Capture the cell that displays the provided text and extract its [x, y] central coordinate. 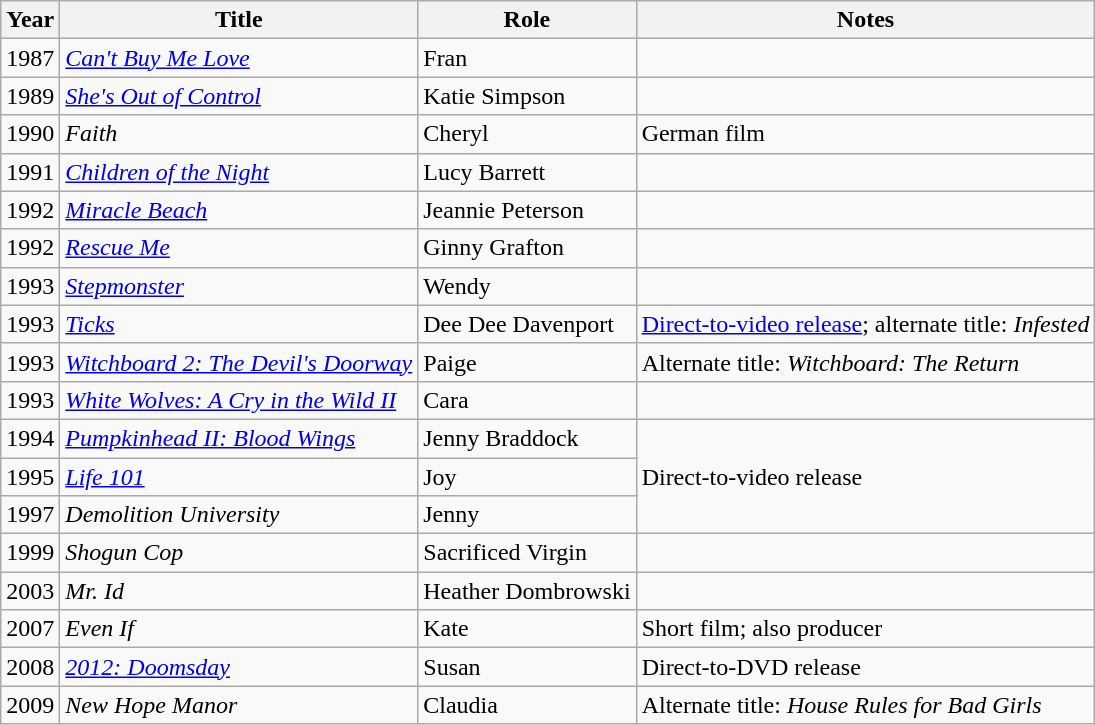
Paige [527, 362]
Role [527, 20]
Miracle Beach [239, 210]
2007 [30, 629]
1987 [30, 58]
Claudia [527, 705]
Rescue Me [239, 248]
Kate [527, 629]
Direct-to-video release; alternate title: Infested [866, 324]
She's Out of Control [239, 96]
Alternate title: House Rules for Bad Girls [866, 705]
Title [239, 20]
1991 [30, 172]
Jenny Braddock [527, 438]
Mr. Id [239, 591]
Faith [239, 134]
Stepmonster [239, 286]
2003 [30, 591]
1989 [30, 96]
Notes [866, 20]
Joy [527, 477]
German film [866, 134]
Wendy [527, 286]
Jeannie Peterson [527, 210]
Cara [527, 400]
Even If [239, 629]
Dee Dee Davenport [527, 324]
Can't Buy Me Love [239, 58]
Shogun Cop [239, 553]
1997 [30, 515]
Fran [527, 58]
1990 [30, 134]
Life 101 [239, 477]
Witchboard 2: The Devil's Doorway [239, 362]
2009 [30, 705]
Children of the Night [239, 172]
1995 [30, 477]
2008 [30, 667]
Demolition University [239, 515]
Ticks [239, 324]
Cheryl [527, 134]
Ginny Grafton [527, 248]
Year [30, 20]
Short film; also producer [866, 629]
1994 [30, 438]
Sacrificed Virgin [527, 553]
Jenny [527, 515]
Direct-to-DVD release [866, 667]
White Wolves: A Cry in the Wild II [239, 400]
Susan [527, 667]
Alternate title: Witchboard: The Return [866, 362]
New Hope Manor [239, 705]
1999 [30, 553]
Heather Dombrowski [527, 591]
Lucy Barrett [527, 172]
Direct-to-video release [866, 476]
2012: Doomsday [239, 667]
Katie Simpson [527, 96]
Pumpkinhead II: Blood Wings [239, 438]
